Determine the (x, y) coordinate at the center of the cell enclosing the given text.  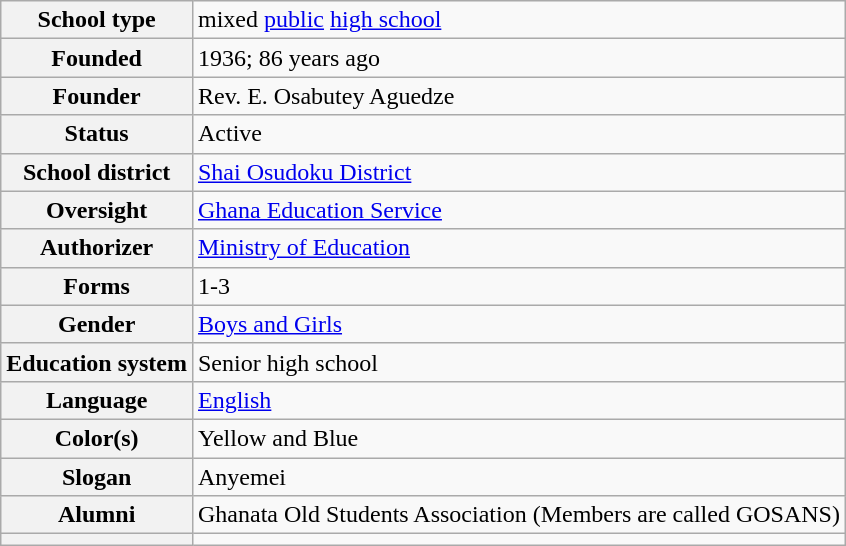
School district (97, 172)
Ghanata Old Students Association (Members are called GOSANS) (518, 515)
Senior high school (518, 362)
Shai Osudoku District (518, 172)
Slogan (97, 477)
1-3 (518, 286)
Oversight (97, 210)
Alumni (97, 515)
Boys and Girls (518, 324)
Ghana Education Service (518, 210)
Gender (97, 324)
School type (97, 20)
Anyemei (518, 477)
Color(s) (97, 438)
Forms (97, 286)
Authorizer (97, 248)
Rev. E. Osabutey Aguedze (518, 96)
mixed public high school (518, 20)
Founder (97, 96)
Education system (97, 362)
1936; 86 years ago (518, 58)
English (518, 400)
Language (97, 400)
Ministry of Education (518, 248)
Active (518, 134)
Status (97, 134)
Yellow and Blue (518, 438)
Founded (97, 58)
